For the text-containing cell, return its midpoint in [X, Y] coordinate format. 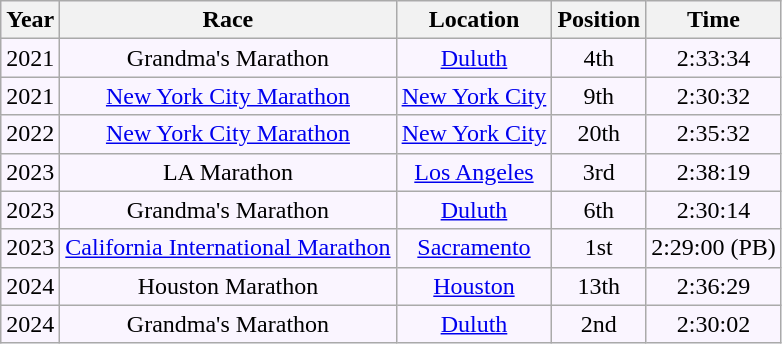
2:29:00 (PB) [714, 248]
13th [599, 286]
Houston Marathon [228, 286]
Sacramento [474, 248]
2:30:14 [714, 210]
Location [474, 20]
2:30:02 [714, 324]
6th [599, 210]
2:30:32 [714, 96]
Los Angeles [474, 172]
1st [599, 248]
2:35:32 [714, 134]
Position [599, 20]
2:38:19 [714, 172]
3rd [599, 172]
California International Marathon [228, 248]
2:36:29 [714, 286]
2:33:34 [714, 58]
9th [599, 96]
Time [714, 20]
Year [30, 20]
4th [599, 58]
2nd [599, 324]
LA Marathon [228, 172]
2022 [30, 134]
20th [599, 134]
Houston [474, 286]
Race [228, 20]
